Extract the (X, Y) coordinate from the center of the cell holding the provided text.  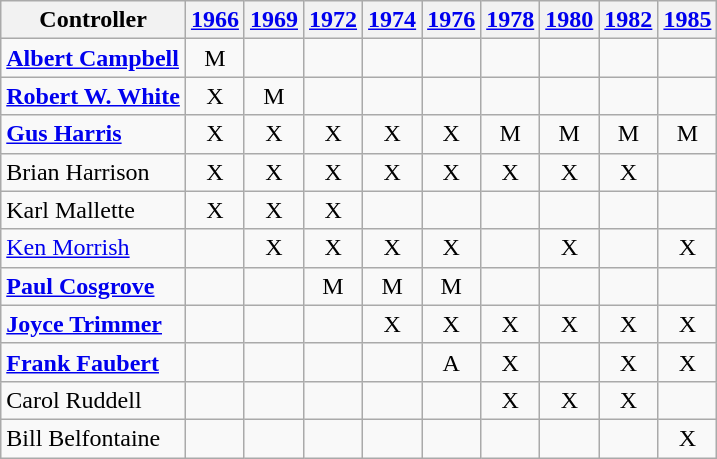
1974 (392, 20)
1972 (334, 20)
Bill Belfontaine (94, 438)
1980 (570, 20)
1969 (274, 20)
1978 (510, 20)
A (452, 362)
Paul Cosgrove (94, 286)
Ken Morrish (94, 248)
Joyce Trimmer (94, 324)
1985 (688, 20)
Controller (94, 20)
Robert W. White (94, 96)
Frank Faubert (94, 362)
Carol Ruddell (94, 400)
Gus Harris (94, 134)
Karl Mallette (94, 210)
1966 (214, 20)
Brian Harrison (94, 172)
1976 (452, 20)
1982 (628, 20)
Albert Campbell (94, 58)
